Search for the cell housing the specified text and yield its (X, Y) center coordinate. 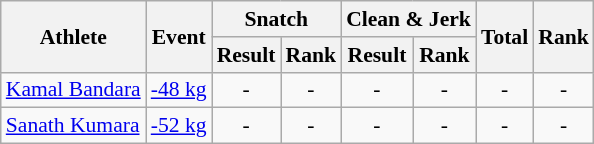
Event (179, 36)
Athlete (74, 36)
-48 kg (179, 90)
Total (504, 36)
Kamal Bandara (74, 90)
Clean & Jerk (408, 19)
Sanath Kumara (74, 126)
-52 kg (179, 126)
Snatch (276, 19)
